Return the [x, y] coordinate for the center point of the cell that contains the specified text.  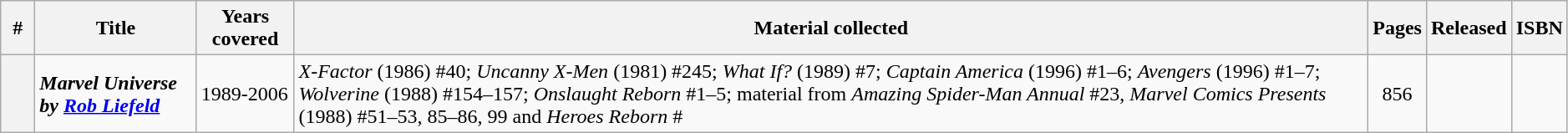
Released [1469, 28]
# [18, 28]
Pages [1398, 28]
Years covered [246, 28]
ISBN [1539, 28]
856 [1398, 94]
Material collected [831, 28]
1989-2006 [246, 94]
Marvel Universe by Rob Liefeld [115, 94]
Title [115, 28]
